Return [x, y] of the center of cell containing provided text 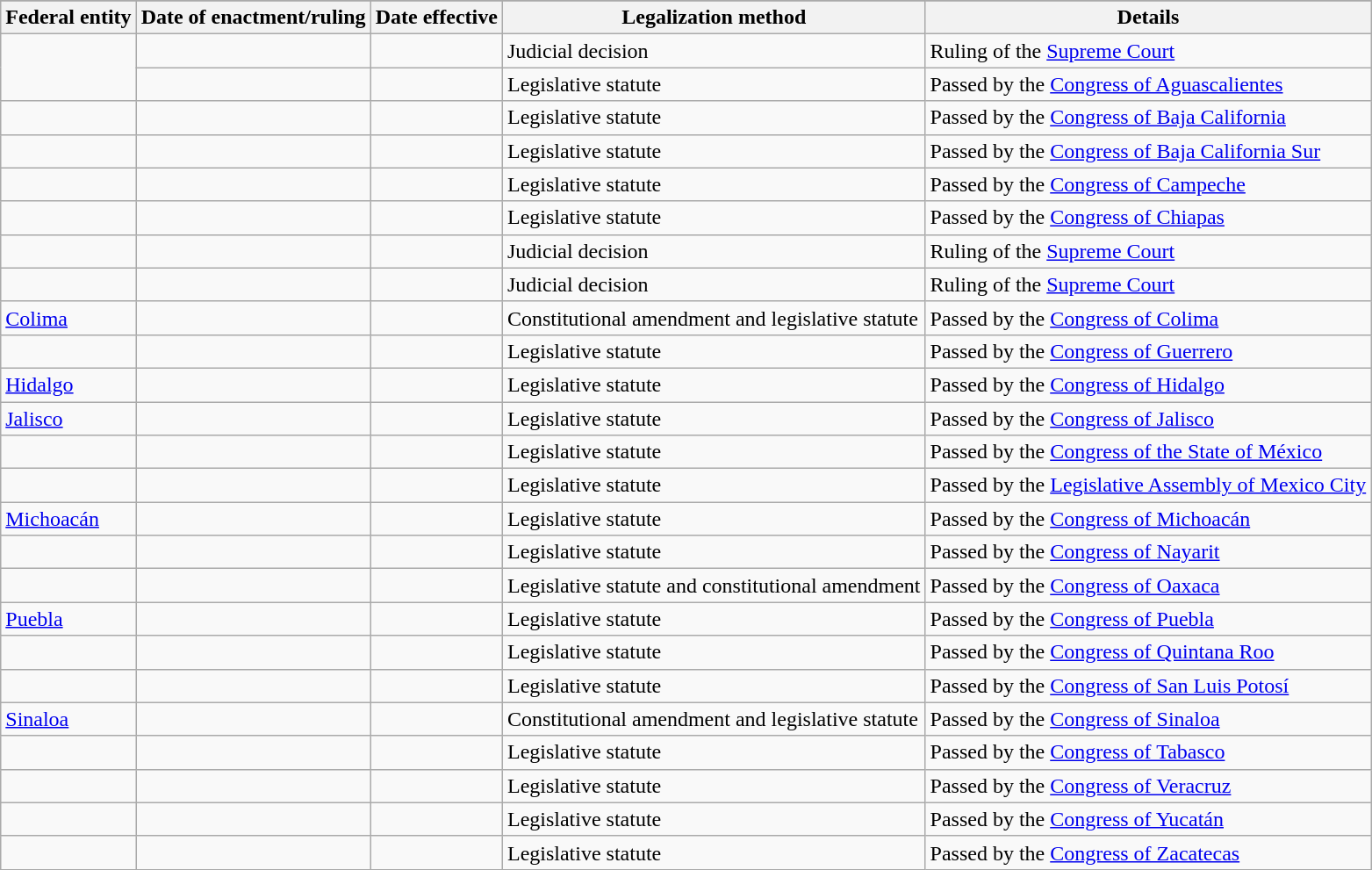
Sinaloa [68, 719]
Colima [68, 318]
Passed by the Congress of Hidalgo [1148, 385]
Passed by the Congress of Jalisco [1148, 419]
Passed by the Congress of Baja California Sur [1148, 151]
Passed by the Congress of Quintana Roo [1148, 652]
Passed by the Congress of Nayarit [1148, 552]
Legislative statute and constitutional amendment [714, 586]
Passed by the Congress of Campeche [1148, 184]
Details [1148, 18]
Date effective [436, 18]
Passed by the Congress of Zacatecas [1148, 852]
Puebla [68, 619]
Passed by the Congress of Baja California [1148, 118]
Passed by the Congress of Chiapas [1148, 218]
Federal entity [68, 18]
Passed by the Congress of Oaxaca [1148, 586]
Passed by the Congress of Yucatán [1148, 819]
Passed by the Congress of Guerrero [1148, 351]
Passed by the Congress of Tabasco [1148, 752]
Passed by the Congress of Michoacán [1148, 519]
Passed by the Legislative Assembly of Mexico City [1148, 485]
Passed by the Congress of San Luis Potosí [1148, 686]
Passed by the Congress of Sinaloa [1148, 719]
Passed by the Congress of Veracruz [1148, 786]
Passed by the Congress of Colima [1148, 318]
Passed by the Congress of Puebla [1148, 619]
Date of enactment/ruling [253, 18]
Passed by the Congress of Aguascalientes [1148, 84]
Jalisco [68, 419]
Passed by the Congress of the State of México [1148, 452]
Legalization method [714, 18]
Hidalgo [68, 385]
Michoacán [68, 519]
